For the text-containing cell, return its midpoint in (x, y) coordinate format. 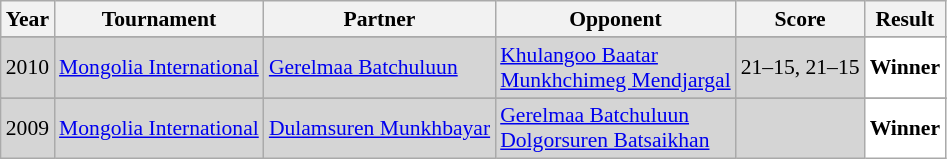
Opponent (616, 19)
21–15, 21–15 (800, 68)
Score (800, 19)
Dulamsuren Munkhbayar (380, 128)
Result (906, 19)
Year (28, 19)
Partner (380, 19)
2009 (28, 128)
Khulangoo Baatar Munkhchimeg Mendjargal (616, 68)
Gerelmaa Batchuluun (380, 68)
Gerelmaa Batchuluun Dolgorsuren Batsaikhan (616, 128)
2010 (28, 68)
Tournament (159, 19)
